Return the [X, Y] coordinate for the center point of the cell that contains the specified text.  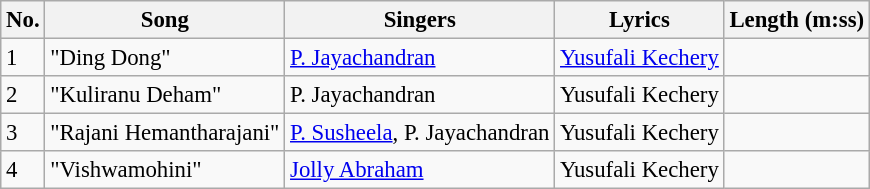
Song [165, 20]
Length (m:ss) [796, 20]
Lyrics [640, 20]
Jolly Abraham [420, 170]
1 [23, 58]
"Rajani Hemantharajani" [165, 133]
2 [23, 95]
P. Susheela, P. Jayachandran [420, 133]
3 [23, 133]
"Vishwamohini" [165, 170]
"Ding Dong" [165, 58]
No. [23, 20]
Singers [420, 20]
"Kuliranu Deham" [165, 95]
4 [23, 170]
